Find where the given text appears and provide that cell's center as [X, Y] coordinate. 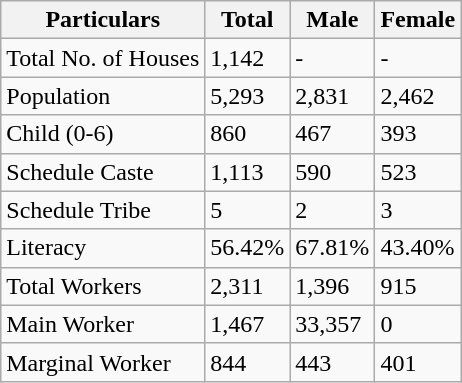
Schedule Tribe [103, 210]
2,462 [418, 96]
Particulars [103, 20]
Schedule Caste [103, 172]
Total No. of Houses [103, 58]
590 [332, 172]
1,396 [332, 286]
2 [332, 210]
5 [248, 210]
401 [418, 362]
67.81% [332, 248]
Literacy [103, 248]
0 [418, 324]
523 [418, 172]
2,831 [332, 96]
1,467 [248, 324]
Marginal Worker [103, 362]
Main Worker [103, 324]
393 [418, 134]
56.42% [248, 248]
Total [248, 20]
Male [332, 20]
467 [332, 134]
5,293 [248, 96]
844 [248, 362]
43.40% [418, 248]
860 [248, 134]
443 [332, 362]
Child (0-6) [103, 134]
Population [103, 96]
3 [418, 210]
2,311 [248, 286]
Female [418, 20]
915 [418, 286]
1,113 [248, 172]
33,357 [332, 324]
Total Workers [103, 286]
1,142 [248, 58]
